For the text-containing cell, return its midpoint in (x, y) coordinate format. 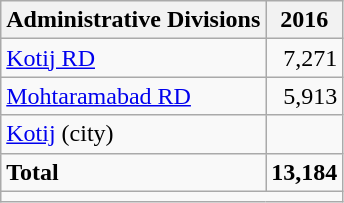
Kotij RD (134, 58)
2016 (304, 20)
Total (134, 172)
5,913 (304, 96)
Kotij (city) (134, 134)
Administrative Divisions (134, 20)
7,271 (304, 58)
13,184 (304, 172)
Mohtaramabad RD (134, 96)
